Extract the [X, Y] coordinate from the center of the cell holding the provided text.  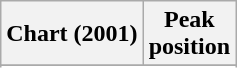
Peakposition [189, 34]
Chart (2001) [72, 34]
